Locate the cell with the specified text and output its [x, y] center coordinate. 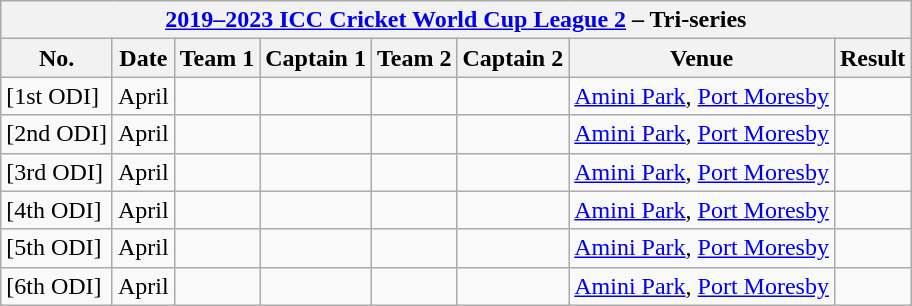
[2nd ODI] [57, 134]
2019–2023 ICC Cricket World Cup League 2 – Tri-series [456, 20]
No. [57, 58]
[6th ODI] [57, 286]
Date [143, 58]
[5th ODI] [57, 248]
[3rd ODI] [57, 172]
Venue [702, 58]
Team 2 [414, 58]
Captain 1 [316, 58]
Captain 2 [513, 58]
Result [872, 58]
[4th ODI] [57, 210]
[1st ODI] [57, 96]
Team 1 [217, 58]
